For the text-containing cell, return its midpoint in (X, Y) coordinate format. 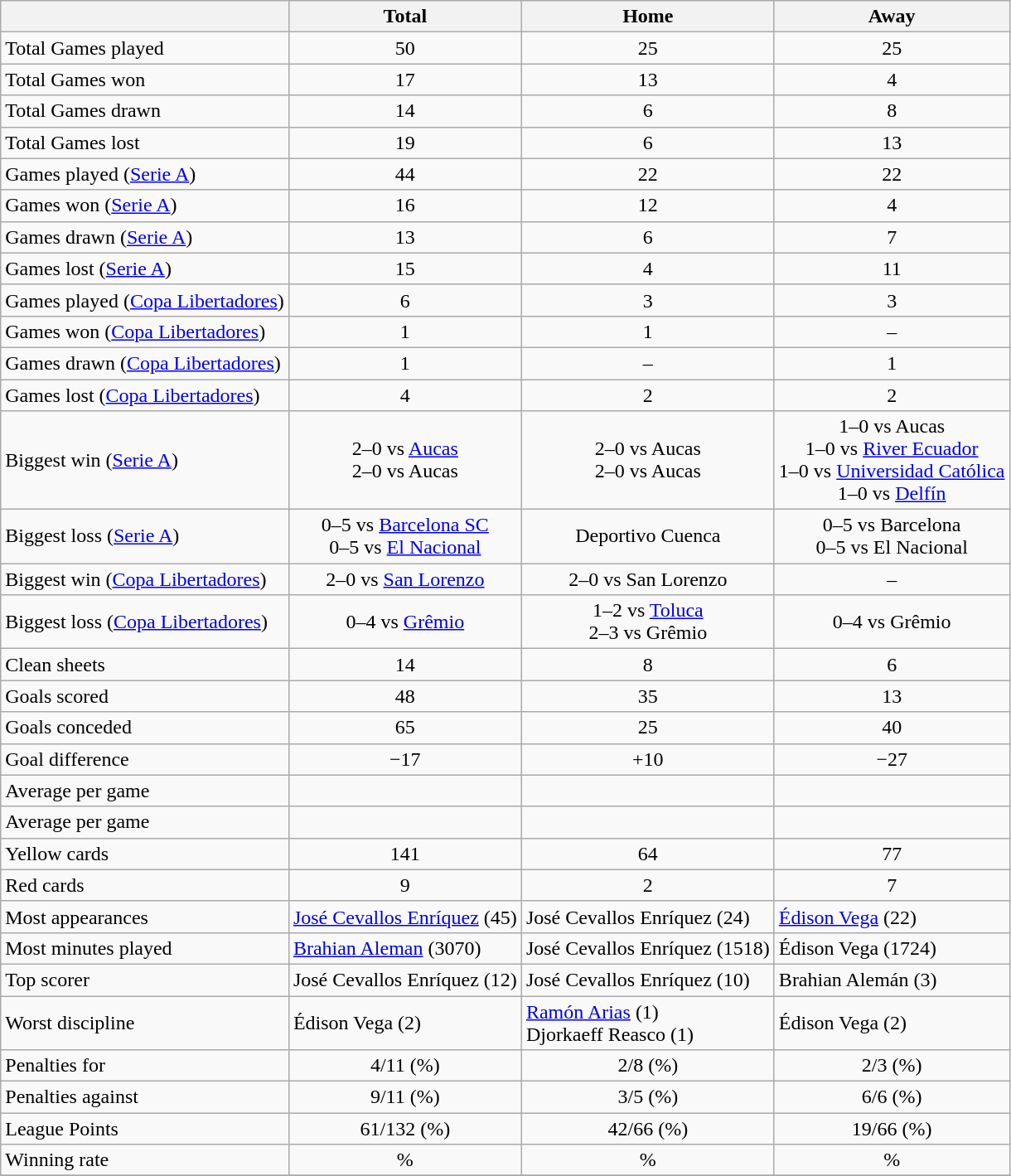
1–2 vs Toluca2–3 vs Grêmio (648, 622)
−27 (892, 759)
Total (404, 17)
Goals scored (145, 696)
+10 (648, 759)
19/66 (%) (892, 1129)
Brahian Aleman (3070) (404, 948)
Penalties against (145, 1097)
Home (648, 17)
12 (648, 206)
Red cards (145, 885)
0–5 vs Barcelona SC0–5 vs El Nacional (404, 537)
Biggest loss (Serie A) (145, 537)
Games played (Copa Libertadores) (145, 300)
League Points (145, 1129)
3/5 (%) (648, 1097)
Total Games played (145, 48)
35 (648, 696)
Games played (Serie A) (145, 174)
Penalties for (145, 1066)
Games won (Serie A) (145, 206)
Winning rate (145, 1160)
61/132 (%) (404, 1129)
11 (892, 269)
José Cevallos Enríquez (12) (404, 980)
Games drawn (Copa Libertadores) (145, 363)
17 (404, 80)
16 (404, 206)
Worst discipline (145, 1023)
50 (404, 48)
2/3 (%) (892, 1066)
Total Games won (145, 80)
2/8 (%) (648, 1066)
Away (892, 17)
1–0 vs Aucas1–0 vs River Ecuador1–0 vs Universidad Católica1–0 vs Delfín (892, 461)
4/11 (%) (404, 1066)
Deportivo Cuenca (648, 537)
Biggest loss (Copa Libertadores) (145, 622)
Total Games lost (145, 143)
Ramón Arias (1) Djorkaeff Reasco (1) (648, 1023)
Biggest win (Serie A) (145, 461)
Édison Vega (1724) (892, 948)
Games drawn (Serie A) (145, 237)
Games lost (Copa Libertadores) (145, 395)
9 (404, 885)
19 (404, 143)
Yellow cards (145, 854)
Brahian Alemán (3) (892, 980)
48 (404, 696)
José Cevallos Enríquez (10) (648, 980)
Goals conceded (145, 728)
Most appearances (145, 917)
Games lost (Serie A) (145, 269)
65 (404, 728)
Biggest win (Copa Libertadores) (145, 579)
Édison Vega (22) (892, 917)
64 (648, 854)
−17 (404, 759)
Top scorer (145, 980)
0–5 vs Barcelona0–5 vs El Nacional (892, 537)
44 (404, 174)
José Cevallos Enríquez (1518) (648, 948)
40 (892, 728)
Total Games drawn (145, 111)
141 (404, 854)
42/66 (%) (648, 1129)
José Cevallos Enríquez (45) (404, 917)
77 (892, 854)
Goal difference (145, 759)
15 (404, 269)
6/6 (%) (892, 1097)
Clean sheets (145, 665)
Most minutes played (145, 948)
Games won (Copa Libertadores) (145, 332)
9/11 (%) (404, 1097)
José Cevallos Enríquez (24) (648, 917)
